Search for the cell housing the specified text and yield its [X, Y] center coordinate. 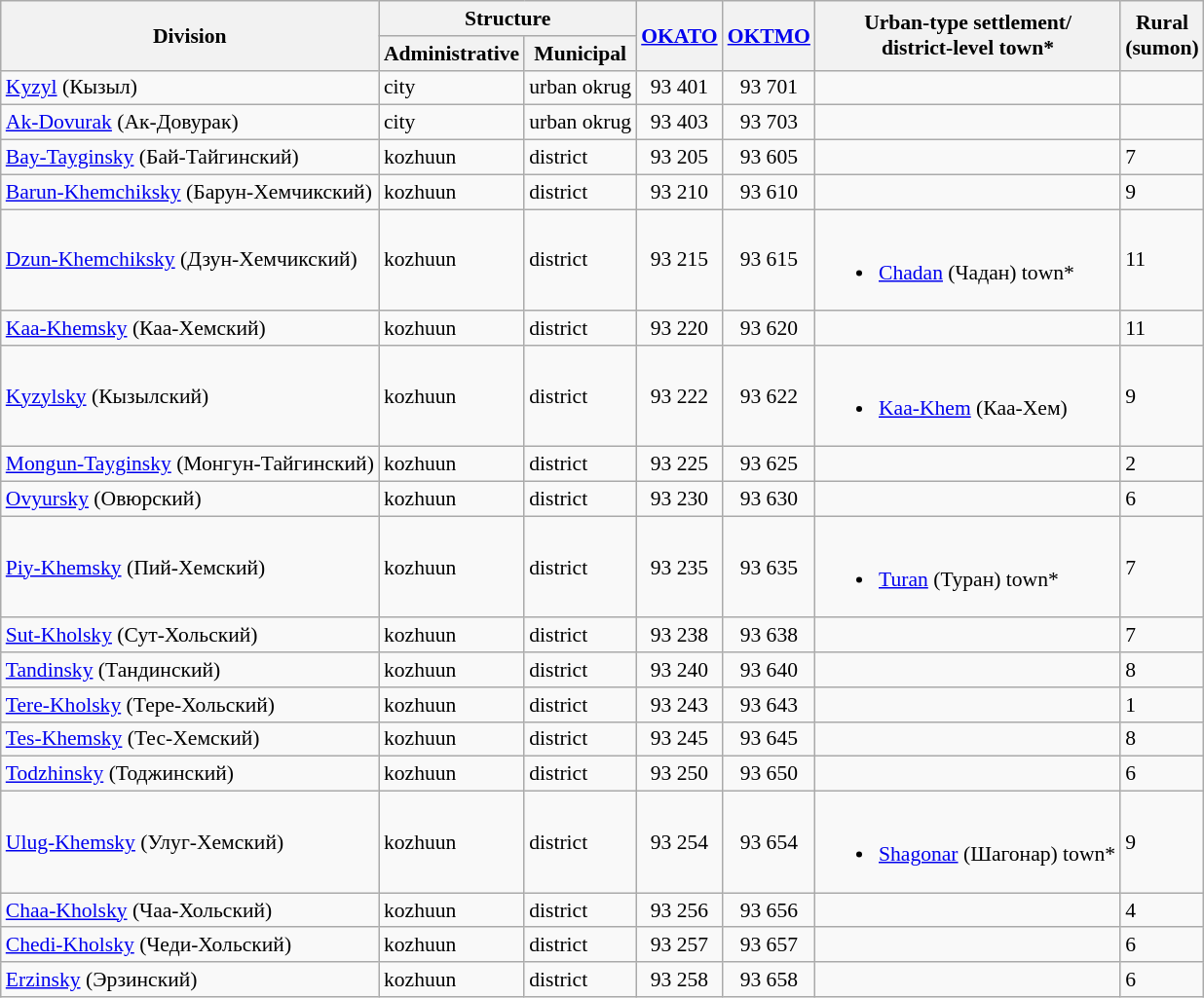
Ulug-Khemsky (Улуг-Хемский) [190, 842]
93 701 [770, 88]
93 250 [679, 774]
93 654 [770, 842]
Tandinsky (Тандинский) [190, 670]
93 222 [679, 396]
93 650 [770, 774]
93 240 [679, 670]
93 403 [679, 123]
Municipal [581, 54]
93 215 [679, 260]
4 [1162, 910]
93 257 [679, 945]
Kaa-Khem (Каа-Хем) [968, 396]
Shagonar (Шагонар) town* [968, 842]
Piy-Khemsky (Пий-Хемский) [190, 567]
OKTMO [770, 35]
93 625 [770, 464]
Structure [508, 18]
93 230 [679, 499]
93 258 [679, 980]
Turan (Туран) town* [968, 567]
Todzhinsky (Тоджинский) [190, 774]
93 657 [770, 945]
93 703 [770, 123]
Rural(sumon) [1162, 35]
Urban-type settlement/district-level town* [968, 35]
Kyzyl (Кызыл) [190, 88]
1 [1162, 705]
93 656 [770, 910]
Mongun-Tayginsky (Монгун-Тайгинский) [190, 464]
93 245 [679, 740]
93 638 [770, 636]
93 256 [679, 910]
93 235 [679, 567]
Tes-Khemsky (Тес-Хемский) [190, 740]
Ovyursky (Овюрский) [190, 499]
93 220 [679, 328]
93 635 [770, 567]
Dzun-Khemchiksky (Дзун-Хемчикский) [190, 260]
93 620 [770, 328]
93 658 [770, 980]
93 640 [770, 670]
Chadan (Чадан) town* [968, 260]
Bay-Tayginsky (Бай-Тайгинский) [190, 158]
Ak-Dovurak (Ак-Довурак) [190, 123]
Administrative [452, 54]
93 610 [770, 192]
93 205 [679, 158]
OKATO [679, 35]
93 225 [679, 464]
93 643 [770, 705]
Chedi-Kholsky (Чеди-Хольский) [190, 945]
93 605 [770, 158]
93 630 [770, 499]
93 254 [679, 842]
Tere-Kholsky (Тере-Хольский) [190, 705]
93 238 [679, 636]
Barun-Khemchiksky (Барун-Хемчикский) [190, 192]
93 243 [679, 705]
Division [190, 35]
Sut-Kholsky (Сут-Хольский) [190, 636]
93 622 [770, 396]
Erzinsky (Эрзинский) [190, 980]
Kyzylsky (Кызылский) [190, 396]
93 210 [679, 192]
Kaa-Khemsky (Каа-Хемский) [190, 328]
2 [1162, 464]
Chaa-Kholsky (Чаа-Хольский) [190, 910]
93 645 [770, 740]
93 615 [770, 260]
93 401 [679, 88]
